Extract the [X, Y] coordinate from the center of the cell holding the provided text.  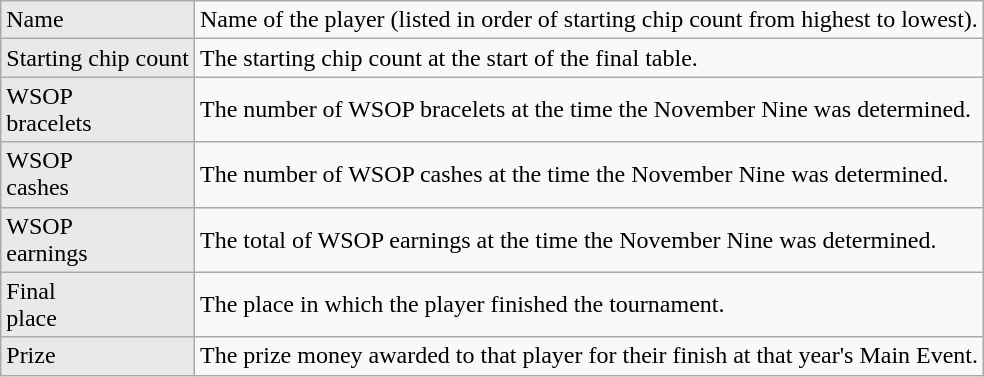
WSOPearnings [98, 240]
Name [98, 20]
Starting chip count [98, 58]
The prize money awarded to that player for their finish at that year's Main Event. [588, 356]
WSOPbracelets [98, 110]
The starting chip count at the start of the final table. [588, 58]
WSOPcashes [98, 174]
The place in which the player finished the tournament. [588, 304]
The total of WSOP earnings at the time the November Nine was determined. [588, 240]
Prize [98, 356]
The number of WSOP bracelets at the time the November Nine was determined. [588, 110]
Finalplace [98, 304]
Name of the player (listed in order of starting chip count from highest to lowest). [588, 20]
The number of WSOP cashes at the time the November Nine was determined. [588, 174]
